Pinpoint the cell where the given text exists, returning its (x, y) midpoint coordinate. 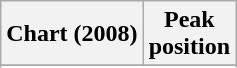
Peak position (189, 34)
Chart (2008) (72, 34)
